From the cell containing the given text, extract its center point as (x, y) coordinate. 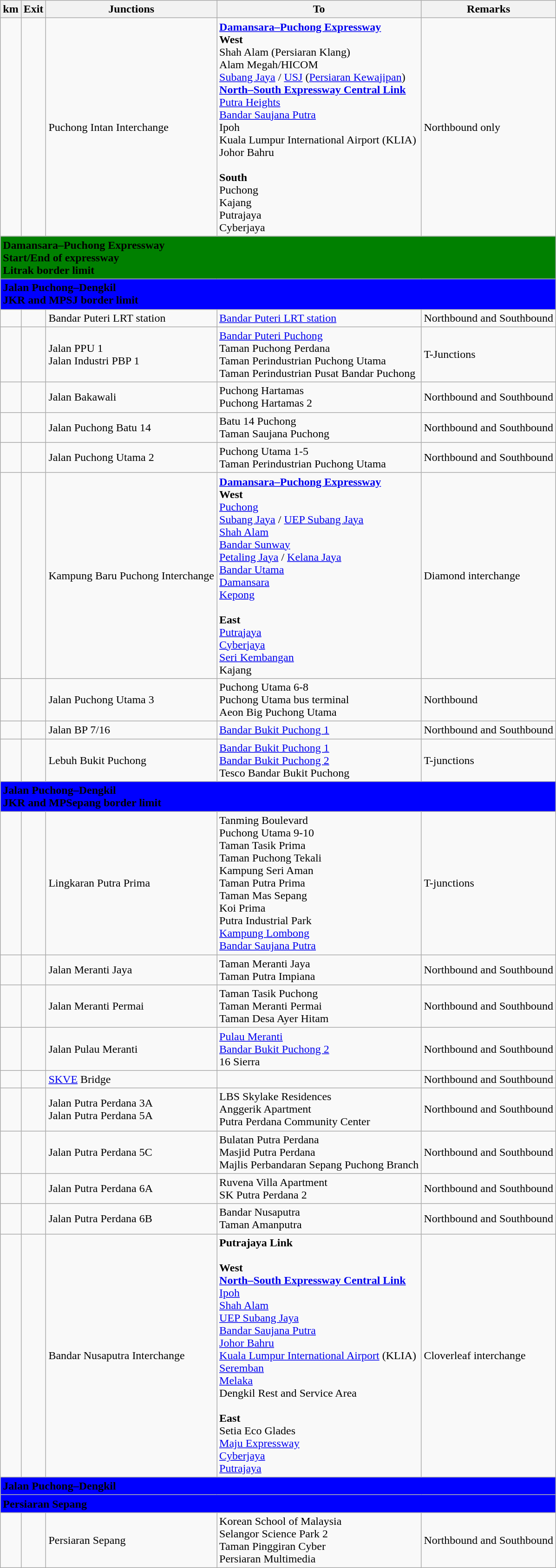
Bandar Puteri Puchong Taman Puchong Perdana Taman Perindustrian Puchong Utama Taman Perindustrian Pusat Bandar Puchong (319, 355)
Jalan Pulau Meranti (131, 1049)
Kampung Baru Puchong Interchange (131, 576)
Taman Tasik Puchong Taman Meranti Permai Taman Desa Ayer Hitam (319, 1006)
Puchong Intan Interchange (131, 127)
Jalan Puchong–DengkilJKR and MPSJ border limit (278, 294)
Jalan Puchong Utama 2 (131, 458)
Bandar Nusaputra Interchange (131, 1355)
Jalan Meranti Permai (131, 1006)
Junctions (131, 9)
Bandar Bukit Puchong 1Bandar Bukit Puchong 2 Tesco Bandar Bukit Puchong (319, 760)
Jalan Puchong Batu 14 (131, 427)
Jalan BP 7/16 (131, 730)
Remarks (489, 9)
Jalan Bakawali (131, 397)
Jalan Putra Perdana 3A Jalan Putra Perdana 5A (131, 1109)
Jalan Puchong–DengkilJKR and MPSepang border limit (278, 797)
Puchong Utama 1-5 Taman Perindustrian Puchong Utama (319, 458)
Bandar Nusaputra Taman Amanputra (319, 1219)
Jalan Putra Perdana 5C (131, 1152)
Northbound (489, 700)
Jalan Meranti Jaya (131, 970)
Puchong Hartamas Puchong Hartamas 2 (319, 397)
Exit (33, 9)
Diamond interchange (489, 576)
Cloverleaf interchange (489, 1355)
Puchong Utama 6-8 Puchong Utama bus terminal Aeon Big Puchong Utama (319, 700)
To (319, 9)
Korean School of Malaysia Selangor Science Park 2 Taman Pinggiran Cyber Persiaran Multimedia (319, 1540)
Pulau Meranti Bandar Bukit Puchong 2 16 Sierra (319, 1049)
Ruvena Villa Apartment SK Putra Perdana 2 (319, 1188)
LBS Skylake Residences Anggerik Apartment Putra Perdana Community Center (319, 1109)
km (11, 9)
Damansara–Puchong ExpresswayStart/End of expresswayLitrak border limit (278, 258)
Jalan Putra Perdana 6B (131, 1219)
Northbound only (489, 127)
Jalan Putra Perdana 6A (131, 1188)
Bulatan Putra Perdana Masjid Putra Perdana Majlis Perbandaran Sepang Puchong Branch (319, 1152)
Lingkaran Putra Prima (131, 883)
Jalan PPU 1 Jalan Industri PBP 1 (131, 355)
SKVE Bridge (131, 1079)
Batu 14 Puchong Taman Saujana Puchong (319, 427)
T-Junctions (489, 355)
Bandar Bukit Puchong 1 (319, 730)
Lebuh Bukit Puchong (131, 760)
Taman Meranti Jaya Taman Putra Impiana (319, 970)
Jalan Puchong Utama 3 (131, 700)
Jalan Puchong–Dengkil (278, 1486)
